Provide the [X, Y] coordinate of the cell's center where the given text is located.  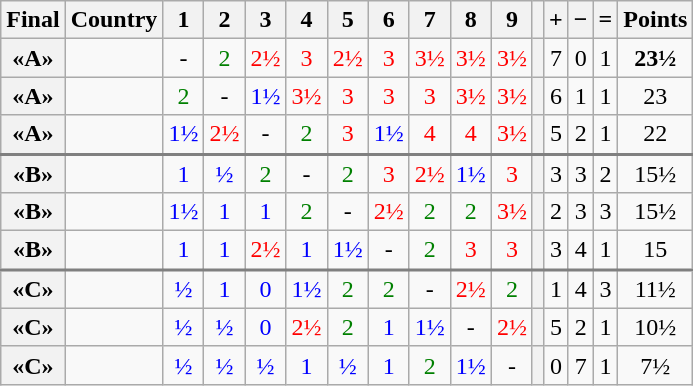
23½ [656, 58]
10½ [656, 327]
Final [33, 20]
9 [512, 20]
7½ [656, 365]
Points [656, 20]
8 [470, 20]
Country [114, 20]
22 [656, 134]
23 [656, 96]
− [580, 20]
15 [656, 250]
= [606, 20]
11½ [656, 288]
+ [556, 20]
